Scan for the cell matching the given text and deliver its (x, y) coordinate at center. 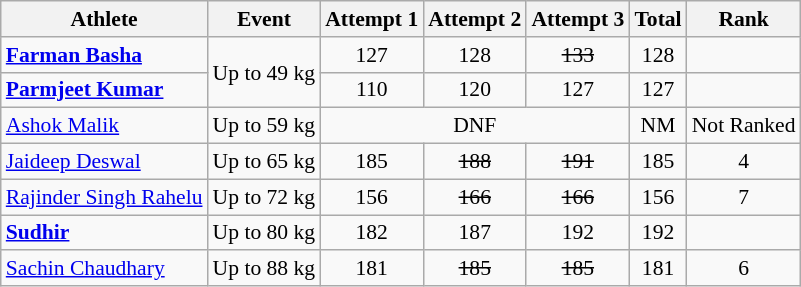
Total (658, 19)
Athlete (104, 19)
Attempt 3 (578, 19)
Ashok Malik (104, 126)
Attempt 2 (474, 19)
Rajinder Singh Rahelu (104, 197)
Parmjeet Kumar (104, 90)
188 (474, 162)
Rank (744, 19)
Sudhir (104, 233)
Jaideep Deswal (104, 162)
Farman Basha (104, 55)
Up to 65 kg (264, 162)
Not Ranked (744, 126)
DNF (474, 126)
110 (372, 90)
120 (474, 90)
191 (578, 162)
133 (578, 55)
Up to 59 kg (264, 126)
4 (744, 162)
Event (264, 19)
Up to 49 kg (264, 72)
7 (744, 197)
Up to 72 kg (264, 197)
6 (744, 269)
Up to 80 kg (264, 233)
Up to 88 kg (264, 269)
Attempt 1 (372, 19)
NM (658, 126)
187 (474, 233)
Sachin Chaudhary (104, 269)
182 (372, 233)
